Identify which cell holds the provided text, then report its (X, Y) central coordinate. 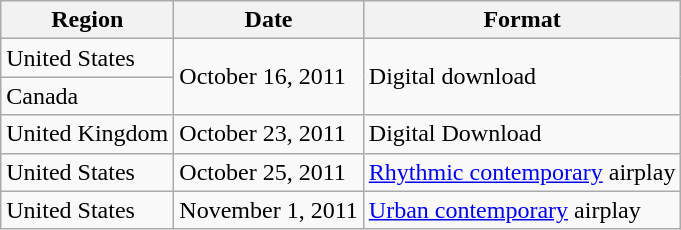
October 25, 2011 (268, 172)
Format (522, 20)
October 16, 2011 (268, 77)
Canada (88, 96)
Digital Download (522, 134)
Region (88, 20)
Rhythmic contemporary airplay (522, 172)
November 1, 2011 (268, 210)
October 23, 2011 (268, 134)
Digital download (522, 77)
Date (268, 20)
Urban contemporary airplay (522, 210)
United Kingdom (88, 134)
